Identify which cell holds the provided text, then report its (X, Y) central coordinate. 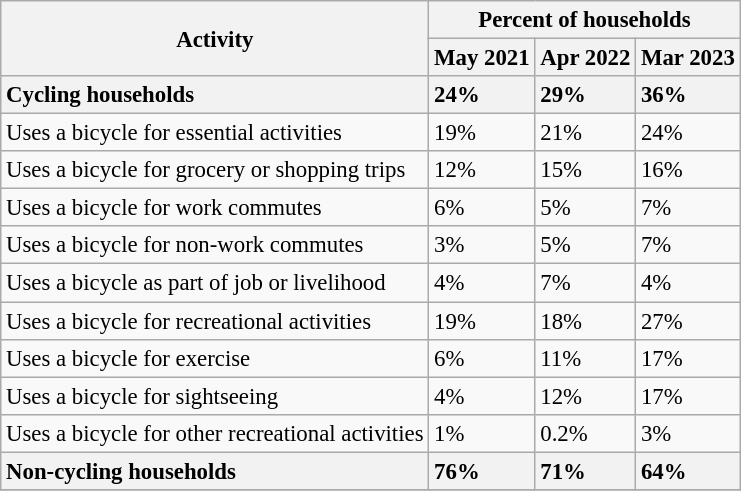
27% (688, 321)
18% (586, 321)
Uses a bicycle for exercise (215, 358)
May 2021 (482, 58)
1% (482, 433)
Uses a bicycle for grocery or shopping trips (215, 170)
29% (586, 95)
Activity (215, 38)
Non-cycling households (215, 471)
Uses a bicycle for recreational activities (215, 321)
Uses a bicycle for non-work commutes (215, 245)
Apr 2022 (586, 58)
Uses a bicycle as part of job or livelihood (215, 283)
21% (586, 133)
16% (688, 170)
11% (586, 358)
Uses a bicycle for work commutes (215, 208)
0.2% (586, 433)
64% (688, 471)
Mar 2023 (688, 58)
Uses a bicycle for other recreational activities (215, 433)
71% (586, 471)
76% (482, 471)
Uses a bicycle for essential activities (215, 133)
36% (688, 95)
15% (586, 170)
Cycling households (215, 95)
Percent of households (584, 20)
Uses a bicycle for sightseeing (215, 396)
